Return (x, y) of the center of cell containing provided text 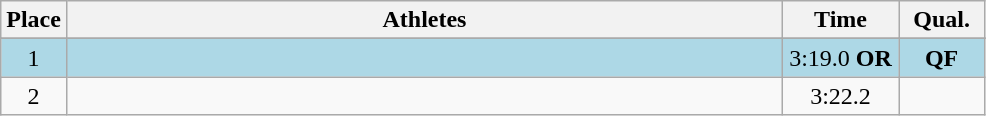
QF (942, 58)
2 (34, 96)
3:22.2 (841, 96)
Time (841, 20)
Qual. (942, 20)
3:19.0 OR (841, 58)
Place (34, 20)
1 (34, 58)
Athletes (424, 20)
